Identify which cell holds the provided text, then report its (X, Y) central coordinate. 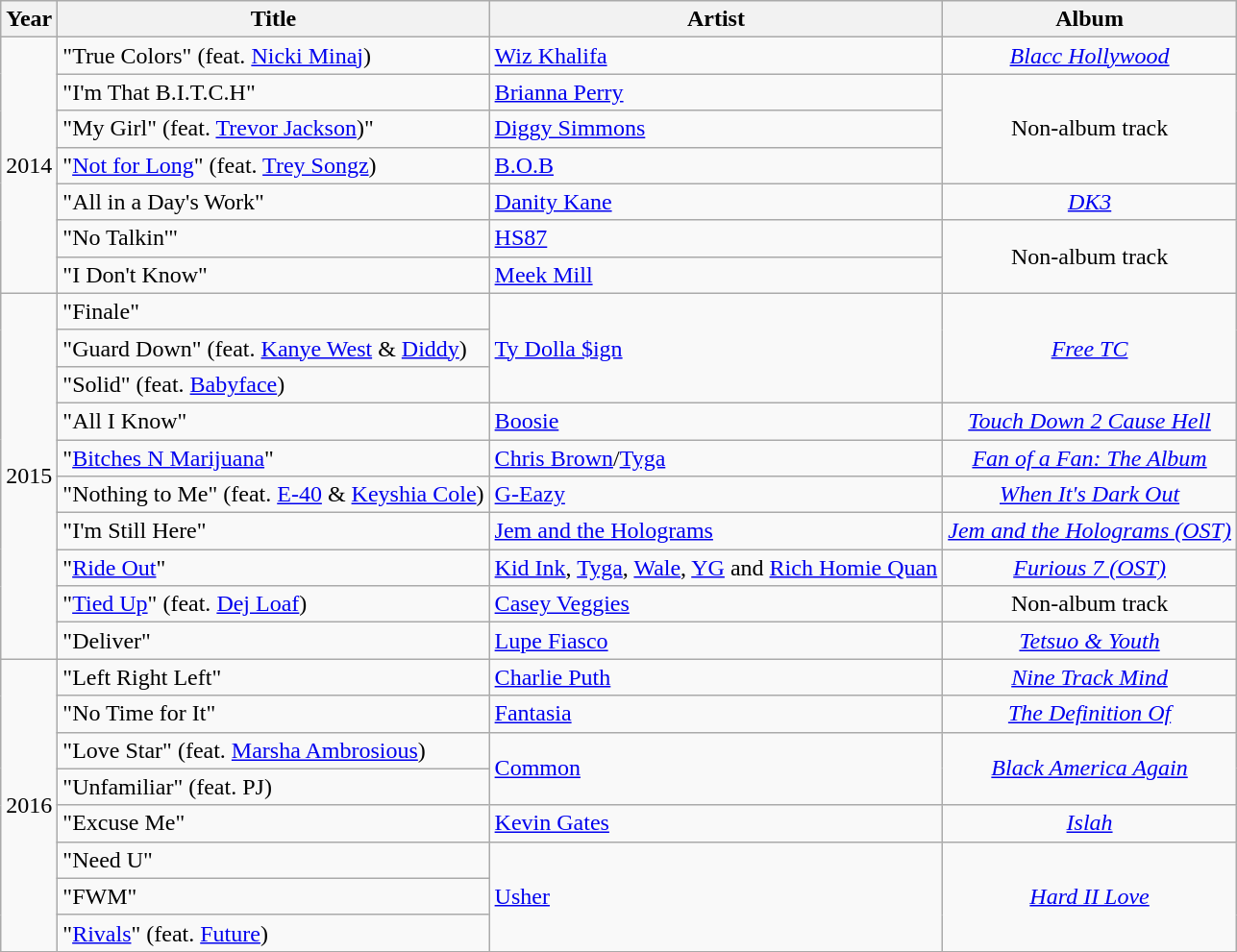
Usher (716, 896)
"Ride Out" (273, 568)
"I'm Still Here" (273, 531)
"Tied Up" (feat. Dej Loaf) (273, 604)
Ty Dolla $ign (716, 348)
"Finale" (273, 311)
"Nothing to Me" (feat. E-40 & Keyshia Cole) (273, 495)
Jem and the Holograms (OST) (1090, 531)
Brianna Perry (716, 92)
HS87 (716, 238)
"Love Star" (feat. Marsha Ambrosious) (273, 750)
Chris Brown/Tyga (716, 458)
Islah (1090, 823)
Charlie Puth (716, 677)
"True Colors" (feat. Nicki Minaj) (273, 56)
DK3 (1090, 202)
Hard II Love (1090, 896)
Touch Down 2 Cause Hell (1090, 421)
Kevin Gates (716, 823)
Year (29, 19)
"I'm That B.I.T.C.H" (273, 92)
When It's Dark Out (1090, 495)
2014 (29, 165)
Fantasia (716, 714)
"Solid" (feat. Babyface) (273, 384)
"No Talkin'" (273, 238)
Kid Ink, Tyga, Wale, YG and Rich Homie Quan (716, 568)
Title (273, 19)
The Definition Of (1090, 714)
"Unfamiliar" (feat. PJ) (273, 787)
Meek Mill (716, 275)
"Bitches N Marijuana" (273, 458)
B.O.B (716, 165)
Fan of a Fan: The Album (1090, 458)
Nine Track Mind (1090, 677)
Danity Kane (716, 202)
"Rivals" (feat. Future) (273, 933)
"Deliver" (273, 641)
Black America Again (1090, 769)
Common (716, 769)
G-Eazy (716, 495)
Jem and the Holograms (716, 531)
"No Time for It" (273, 714)
"Not for Long" (feat. Trey Songz) (273, 165)
"Excuse Me" (273, 823)
Free TC (1090, 348)
"Need U" (273, 860)
Tetsuo & Youth (1090, 641)
Blacc Hollywood (1090, 56)
"All in a Day's Work" (273, 202)
Artist (716, 19)
"Guard Down" (feat. Kanye West & Diddy) (273, 348)
Furious 7 (OST) (1090, 568)
"Left Right Left" (273, 677)
Casey Veggies (716, 604)
Diggy Simmons (716, 129)
2015 (29, 476)
"I Don't Know" (273, 275)
2016 (29, 805)
Wiz Khalifa (716, 56)
"My Girl" (feat. Trevor Jackson)" (273, 129)
"FWM" (273, 896)
Album (1090, 19)
"All I Know" (273, 421)
Boosie (716, 421)
Lupe Fiasco (716, 641)
